Identify which cell holds the provided text, then report its [X, Y] central coordinate. 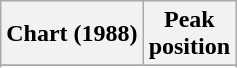
Chart (1988) [72, 34]
Peakposition [189, 34]
